Locate the cell with the specified text and output its [x, y] center coordinate. 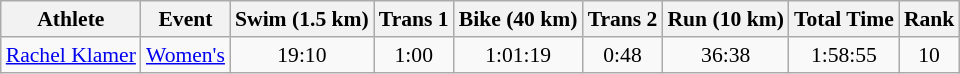
0:48 [623, 55]
1:00 [414, 55]
1:58:55 [844, 55]
Swim (1.5 km) [302, 19]
Rachel Klamer [71, 55]
Total Time [844, 19]
Athlete [71, 19]
1:01:19 [518, 55]
19:10 [302, 55]
Trans 2 [623, 19]
Run (10 km) [725, 19]
36:38 [725, 55]
Rank [930, 19]
Trans 1 [414, 19]
Event [186, 19]
10 [930, 55]
Bike (40 km) [518, 19]
Women's [186, 55]
